For the text-containing cell, return its midpoint in (X, Y) coordinate format. 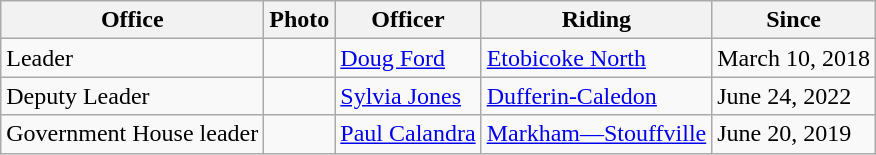
Leader (132, 58)
Etobicoke North (596, 58)
Officer (408, 20)
Deputy Leader (132, 96)
Since (794, 20)
June 20, 2019 (794, 134)
March 10, 2018 (794, 58)
Photo (300, 20)
Markham—Stouffville (596, 134)
Government House leader (132, 134)
Doug Ford (408, 58)
June 24, 2022 (794, 96)
Office (132, 20)
Dufferin-Caledon (596, 96)
Sylvia Jones (408, 96)
Riding (596, 20)
Paul Calandra (408, 134)
